Determine the [X, Y] coordinate at the center of the cell enclosing the given text.  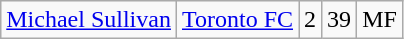
2 [310, 20]
Toronto FC [237, 20]
MF [380, 20]
39 [340, 20]
Michael Sullivan [89, 20]
